Detect which cell encompasses the target text, then output its [x, y] center coordinate. 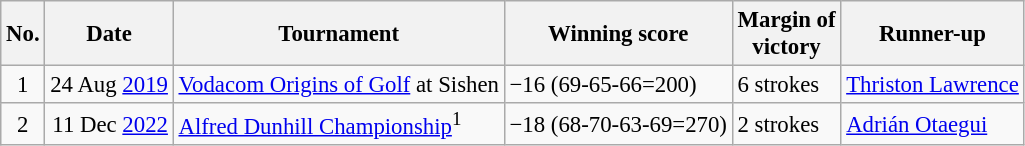
Vodacom Origins of Golf at Sishen [338, 85]
Thriston Lawrence [932, 85]
Runner-up [932, 34]
Tournament [338, 34]
−16 (69-65-66=200) [618, 85]
Alfred Dunhill Championship1 [338, 124]
24 Aug 2019 [109, 85]
No. [23, 34]
1 [23, 85]
2 strokes [786, 124]
Winning score [618, 34]
Adrián Otaegui [932, 124]
6 strokes [786, 85]
Margin ofvictory [786, 34]
Date [109, 34]
11 Dec 2022 [109, 124]
−18 (68-70-63-69=270) [618, 124]
2 [23, 124]
